Scan for the cell matching the given text and deliver its (X, Y) coordinate at center. 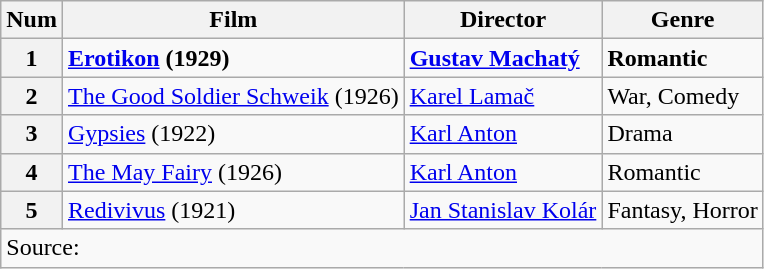
2 (32, 96)
1 (32, 58)
Drama (682, 134)
The May Fairy (1926) (233, 172)
Jan Stanislav Kolár (503, 210)
Director (503, 20)
Fantasy, Horror (682, 210)
Source: (382, 248)
The Good Soldier Schweik (1926) (233, 96)
Gustav Machatý (503, 58)
4 (32, 172)
Redivivus (1921) (233, 210)
Num (32, 20)
Erotikon (1929) (233, 58)
Gypsies (1922) (233, 134)
Karel Lamač (503, 96)
Film (233, 20)
3 (32, 134)
Genre (682, 20)
War, Comedy (682, 96)
5 (32, 210)
